Capture the cell that displays the provided text and extract its (x, y) central coordinate. 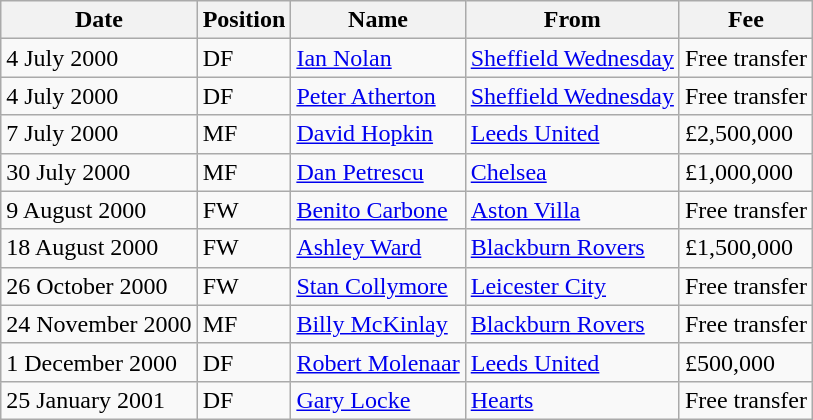
1 December 2000 (99, 362)
Chelsea (572, 172)
26 October 2000 (99, 286)
Fee (746, 20)
£2,500,000 (746, 134)
Aston Villa (572, 210)
Ian Nolan (378, 58)
Peter Atherton (378, 96)
£500,000 (746, 362)
9 August 2000 (99, 210)
25 January 2001 (99, 400)
Ashley Ward (378, 248)
Gary Locke (378, 400)
Stan Collymore (378, 286)
Leicester City (572, 286)
Name (378, 20)
Dan Petrescu (378, 172)
From (572, 20)
24 November 2000 (99, 324)
£1,000,000 (746, 172)
Hearts (572, 400)
7 July 2000 (99, 134)
£1,500,000 (746, 248)
18 August 2000 (99, 248)
Benito Carbone (378, 210)
Date (99, 20)
Robert Molenaar (378, 362)
Position (244, 20)
Billy McKinlay (378, 324)
30 July 2000 (99, 172)
David Hopkin (378, 134)
